Identify which cell holds the provided text, then report its (x, y) central coordinate. 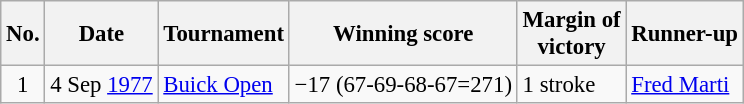
Winning score (403, 34)
No. (23, 34)
1 stroke (572, 85)
Date (102, 34)
Runner-up (684, 34)
Tournament (224, 34)
4 Sep 1977 (102, 85)
Margin ofvictory (572, 34)
Buick Open (224, 85)
Fred Marti (684, 85)
−17 (67-69-68-67=271) (403, 85)
1 (23, 85)
